Capture the cell that displays the provided text and extract its (X, Y) central coordinate. 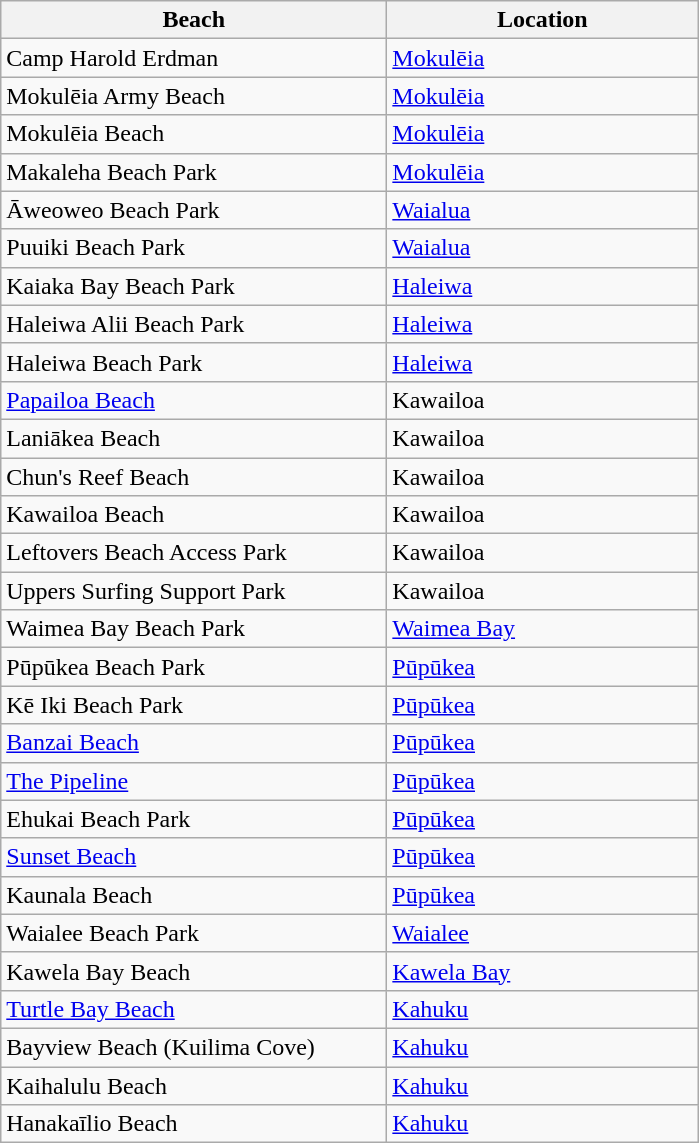
Kawailoa Beach (194, 515)
Waimea Bay (542, 629)
Bayview Beach (Kuilima Cove) (194, 1047)
Waialee (542, 933)
Kawela Bay Beach (194, 971)
Haleiwa Beach Park (194, 362)
Waimea Bay Beach Park (194, 629)
Kē Iki Beach Park (194, 705)
Laniākea Beach (194, 438)
Beach (194, 20)
Puuiki Beach Park (194, 248)
Pūpūkea Beach Park (194, 667)
Kaiaka Bay Beach Park (194, 286)
Leftovers Beach Access Park (194, 553)
Mokulēia Army Beach (194, 96)
Sunset Beach (194, 857)
Waialee Beach Park (194, 933)
Āweoweo Beach Park (194, 210)
Makaleha Beach Park (194, 172)
Camp Harold Erdman (194, 58)
Kawela Bay (542, 971)
Papailoa Beach (194, 400)
Banzai Beach (194, 743)
Hanakaīlio Beach (194, 1124)
Location (542, 20)
Chun's Reef Beach (194, 477)
Uppers Surfing Support Park (194, 591)
Kaihalulu Beach (194, 1085)
Kaunala Beach (194, 895)
Mokulēia Beach (194, 134)
Turtle Bay Beach (194, 1009)
Haleiwa Alii Beach Park (194, 324)
Ehukai Beach Park (194, 819)
The Pipeline (194, 781)
